Extract the (x, y) coordinate from the center of the cell holding the provided text.  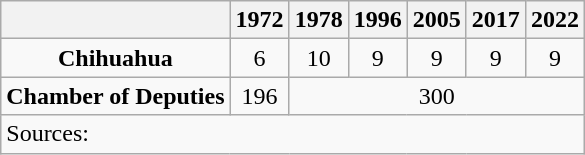
2017 (496, 20)
Chihuahua (116, 58)
196 (260, 96)
1978 (318, 20)
1972 (260, 20)
300 (436, 96)
Chamber of Deputies (116, 96)
6 (260, 58)
10 (318, 58)
2022 (554, 20)
2005 (436, 20)
1996 (378, 20)
Sources: (293, 134)
